Search for the cell housing the specified text and yield its [X, Y] center coordinate. 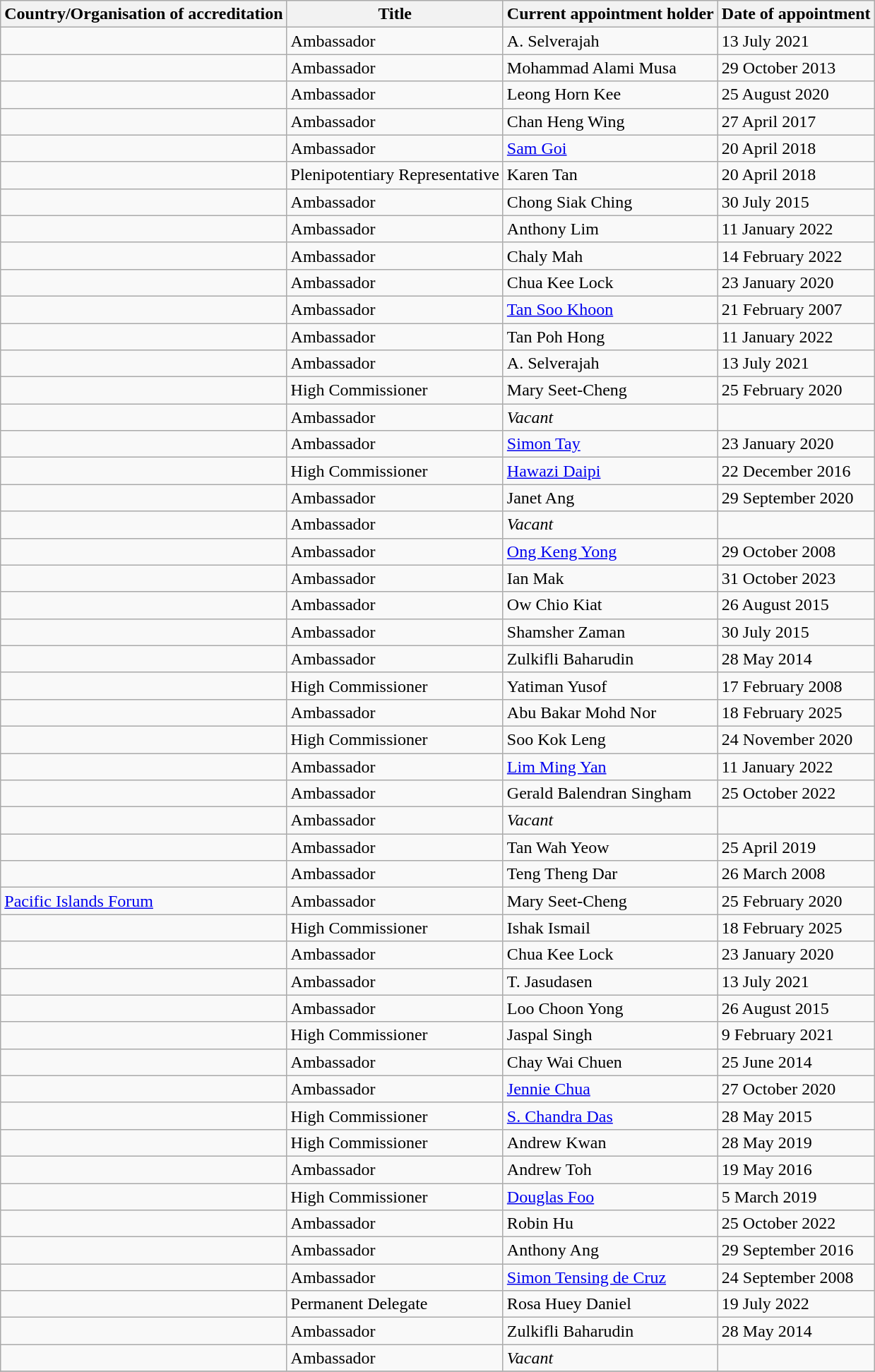
Shamsher Zaman [610, 632]
Chaly Mah [610, 256]
Plenipotentiary Representative [395, 175]
27 October 2020 [796, 1089]
28 May 2015 [796, 1116]
Tan Soo Khoon [610, 309]
Current appointment holder [610, 14]
Soo Kok Leng [610, 739]
Simon Tensing de Cruz [610, 1277]
Anthony Ang [610, 1251]
Ow Chio Kiat [610, 605]
17 February 2008 [796, 686]
24 September 2008 [796, 1277]
29 September 2020 [796, 498]
21 February 2007 [796, 309]
Ian Mak [610, 578]
Title [395, 14]
Karen Tan [610, 175]
19 May 2016 [796, 1169]
Mohammad Alami Musa [610, 68]
5 March 2019 [796, 1197]
25 August 2020 [796, 95]
Abu Bakar Mohd Nor [610, 712]
T. Jasudasen [610, 982]
22 December 2016 [796, 471]
25 June 2014 [796, 1062]
29 September 2016 [796, 1251]
14 February 2022 [796, 256]
Lim Ming Yan [610, 766]
Leong Horn Kee [610, 95]
Teng Theng Dar [610, 874]
27 April 2017 [796, 121]
9 February 2021 [796, 1035]
Chong Siak Ching [610, 202]
28 May 2019 [796, 1143]
Pacific Islands Forum [144, 901]
Loo Choon Yong [610, 1008]
26 March 2008 [796, 874]
Simon Tay [610, 444]
31 October 2023 [796, 578]
Permanent Delegate [395, 1304]
Hawazi Daipi [610, 471]
Chay Wai Chuen [610, 1062]
Anthony Lim [610, 229]
25 April 2019 [796, 847]
Andrew Toh [610, 1169]
Gerald Balendran Singham [610, 794]
Rosa Huey Daniel [610, 1304]
Douglas Foo [610, 1197]
29 October 2013 [796, 68]
Ishak Ismail [610, 928]
Sam Goi [610, 148]
Ong Keng Yong [610, 551]
Janet Ang [610, 498]
S. Chandra Das [610, 1116]
Chan Heng Wing [610, 121]
Date of appointment [796, 14]
Jennie Chua [610, 1089]
19 July 2022 [796, 1304]
Andrew Kwan [610, 1143]
24 November 2020 [796, 739]
Country/Organisation of accreditation [144, 14]
Robin Hu [610, 1224]
Yatiman Yusof [610, 686]
Tan Poh Hong [610, 337]
Jaspal Singh [610, 1035]
29 October 2008 [796, 551]
Tan Wah Yeow [610, 847]
